From the cell containing the given text, extract its center point as [X, Y] coordinate. 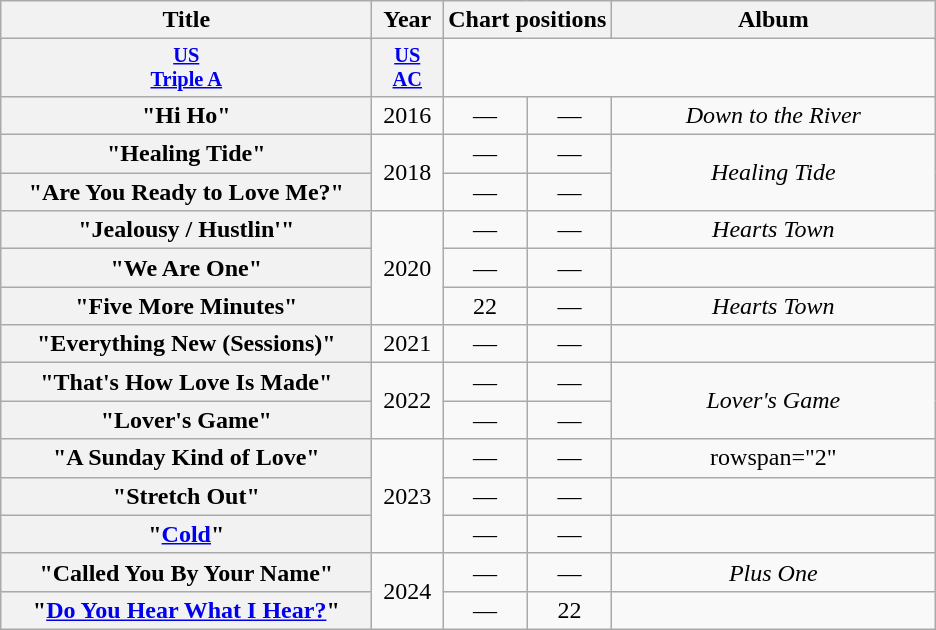
"Healing Tide" [186, 154]
"Jealousy / Hustlin'" [186, 230]
Chart positions [528, 20]
2023 [408, 496]
"Called You By Your Name" [186, 572]
rowspan="2" [774, 458]
Healing Tide [774, 173]
"Cold" [186, 534]
Down to the River [774, 115]
USTriple A [186, 68]
2022 [408, 401]
"A Sunday Kind of Love" [186, 458]
"Are You Ready to Love Me?" [186, 192]
2024 [408, 591]
Title [186, 20]
2020 [408, 268]
"Hi Ho" [186, 115]
2021 [408, 344]
"Stretch Out" [186, 496]
"Five More Minutes" [186, 306]
Lover's Game [774, 401]
"We Are One" [186, 268]
2016 [408, 115]
"Everything New (Sessions)" [186, 344]
"Do You Hear What I Hear?" [186, 610]
USAC [408, 68]
"That's How Love Is Made" [186, 382]
Plus One [774, 572]
2018 [408, 173]
Year [408, 20]
Album [774, 20]
"Lover's Game" [186, 420]
